For the text-containing cell, return its midpoint in (X, Y) coordinate format. 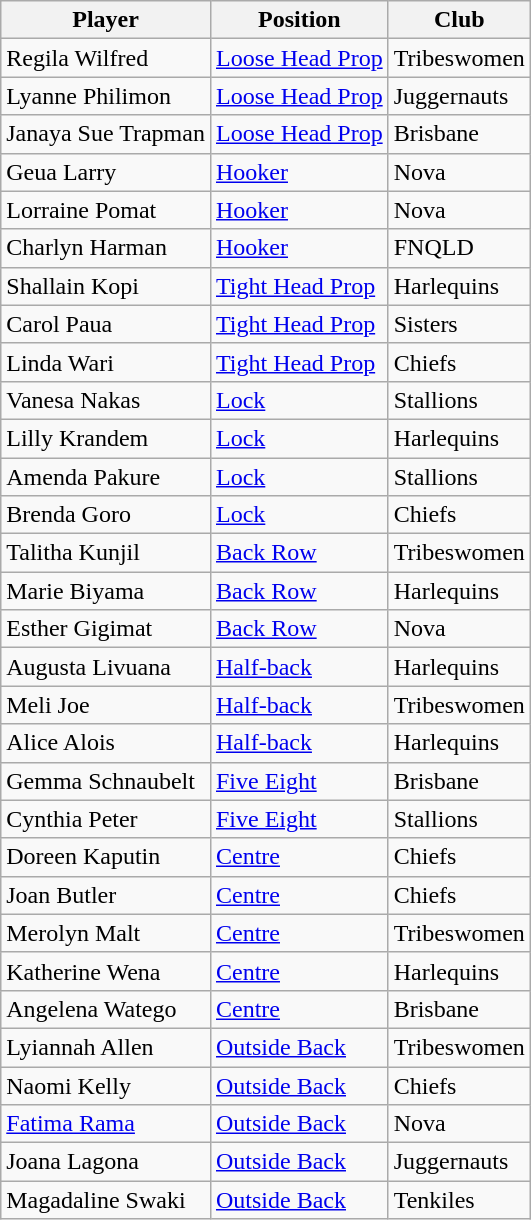
Meli Joe (106, 705)
Shallain Kopi (106, 286)
Lilly Krandem (106, 438)
Position (299, 20)
Talitha Kunjil (106, 553)
Naomi Kelly (106, 1085)
Gemma Schnaubelt (106, 781)
Angelena Watego (106, 1009)
Geua Larry (106, 172)
Tenkiles (459, 1200)
Lorraine Pomat (106, 210)
Doreen Kaputin (106, 857)
Linda Wari (106, 362)
Janaya Sue Trapman (106, 134)
Alice Alois (106, 743)
Magadaline Swaki (106, 1200)
FNQLD (459, 248)
Lyanne Philimon (106, 96)
Amenda Pakure (106, 477)
Cynthia Peter (106, 819)
Joana Lagona (106, 1162)
Merolyn Malt (106, 933)
Joan Butler (106, 895)
Marie Biyama (106, 591)
Augusta Livuana (106, 667)
Club (459, 20)
Regila Wilfred (106, 58)
Katherine Wena (106, 971)
Charlyn Harman (106, 248)
Lyiannah Allen (106, 1047)
Carol Paua (106, 324)
Sisters (459, 324)
Esther Gigimat (106, 629)
Vanesa Nakas (106, 400)
Player (106, 20)
Fatima Rama (106, 1124)
Brenda Goro (106, 515)
